Extract the [x, y] coordinate from the center of the cell holding the provided text.  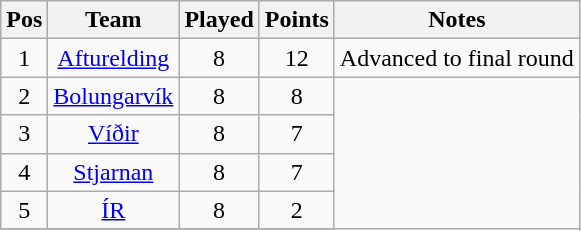
5 [24, 210]
1 [24, 58]
Pos [24, 20]
Bolungarvík [114, 96]
ÍR [114, 210]
Advanced to final round [456, 58]
Afturelding [114, 58]
12 [296, 58]
Team [114, 20]
Points [296, 20]
Víðir [114, 134]
4 [24, 172]
Stjarnan [114, 172]
3 [24, 134]
Notes [456, 20]
Played [219, 20]
